Search for the cell housing the specified text and yield its (X, Y) center coordinate. 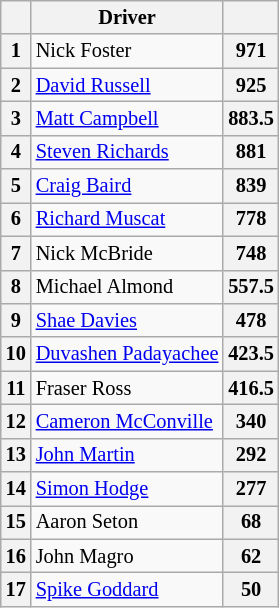
7 (16, 253)
62 (251, 556)
839 (251, 186)
Steven Richards (128, 152)
Shae Davies (128, 320)
277 (251, 489)
Nick McBride (128, 253)
10 (16, 354)
John Magro (128, 556)
8 (16, 287)
John Martin (128, 455)
Richard Muscat (128, 219)
17 (16, 589)
Fraser Ross (128, 388)
Duvashen Padayachee (128, 354)
340 (251, 421)
6 (16, 219)
423.5 (251, 354)
Simon Hodge (128, 489)
13 (16, 455)
16 (16, 556)
748 (251, 253)
Driver (128, 17)
881 (251, 152)
Craig Baird (128, 186)
292 (251, 455)
1 (16, 51)
Aaron Seton (128, 522)
David Russell (128, 85)
5 (16, 186)
3 (16, 118)
9 (16, 320)
Michael Almond (128, 287)
14 (16, 489)
Nick Foster (128, 51)
925 (251, 85)
416.5 (251, 388)
50 (251, 589)
778 (251, 219)
68 (251, 522)
478 (251, 320)
557.5 (251, 287)
971 (251, 51)
Spike Goddard (128, 589)
12 (16, 421)
4 (16, 152)
2 (16, 85)
Cameron McConville (128, 421)
883.5 (251, 118)
15 (16, 522)
Matt Campbell (128, 118)
11 (16, 388)
